Search for the cell housing the specified text and yield its (x, y) center coordinate. 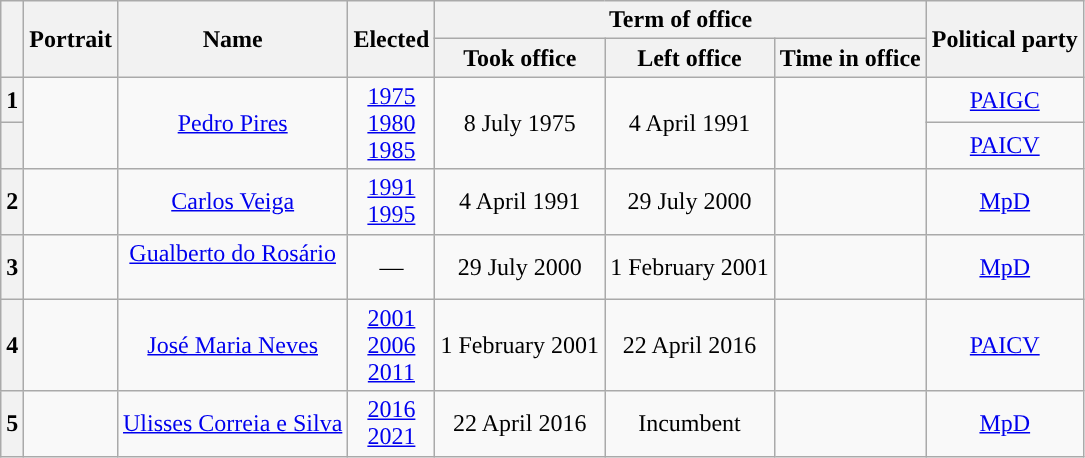
5 (12, 424)
PAIGC (1004, 100)
Term of office (680, 20)
8 July 1975 (520, 123)
— (392, 266)
Left office (690, 58)
Political party (1004, 39)
200120062011 (392, 345)
19911995 (392, 202)
Gualberto do Rosário (232, 266)
Portrait (71, 39)
1 (12, 100)
4 (12, 345)
3 (12, 266)
Name (232, 39)
Carlos Veiga (232, 202)
José Maria Neves (232, 345)
Incumbent (690, 424)
20162021 (392, 424)
2 (12, 202)
Pedro Pires (232, 123)
197519801985 (392, 123)
Time in office (850, 58)
Elected (392, 39)
Ulisses Correia e Silva (232, 424)
Took office (520, 58)
